Search for the cell housing the specified text and yield its [x, y] center coordinate. 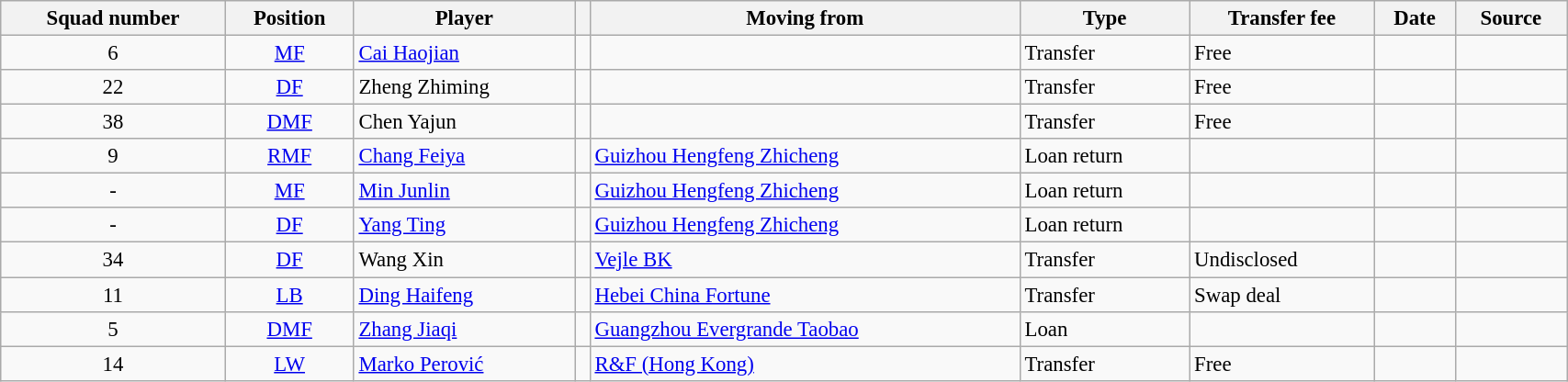
Marko Perović [464, 364]
9 [113, 156]
34 [113, 260]
Moving from [805, 18]
Ding Haifeng [464, 295]
LW [289, 364]
11 [113, 295]
Wang Xin [464, 260]
Swap deal [1282, 295]
Hebei China Fortune [805, 295]
R&F (Hong Kong) [805, 364]
6 [113, 53]
22 [113, 87]
RMF [289, 156]
Squad number [113, 18]
Source [1510, 18]
Yang Ting [464, 225]
Vejle BK [805, 260]
Chen Yajun [464, 122]
Chang Feiya [464, 156]
Transfer fee [1282, 18]
5 [113, 329]
LB [289, 295]
Loan [1104, 329]
Position [289, 18]
Date [1415, 18]
38 [113, 122]
Guangzhou Evergrande Taobao [805, 329]
Min Junlin [464, 191]
Type [1104, 18]
14 [113, 364]
Zheng Zhiming [464, 87]
Undisclosed [1282, 260]
Zhang Jiaqi [464, 329]
Cai Haojian [464, 53]
Player [464, 18]
